Capture the cell that displays the provided text and extract its [X, Y] central coordinate. 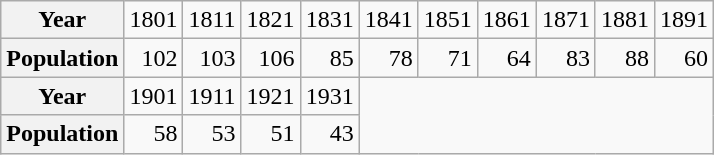
1851 [448, 20]
1811 [212, 20]
1911 [212, 96]
1861 [506, 20]
64 [506, 58]
83 [566, 58]
1891 [684, 20]
53 [212, 134]
1801 [154, 20]
1901 [154, 96]
51 [270, 134]
1931 [330, 96]
102 [154, 58]
58 [154, 134]
1831 [330, 20]
103 [212, 58]
106 [270, 58]
1871 [566, 20]
78 [388, 58]
43 [330, 134]
1921 [270, 96]
1821 [270, 20]
1841 [388, 20]
71 [448, 58]
60 [684, 58]
88 [624, 58]
85 [330, 58]
1881 [624, 20]
